Find where the given text appears and provide that cell's center as (x, y) coordinate. 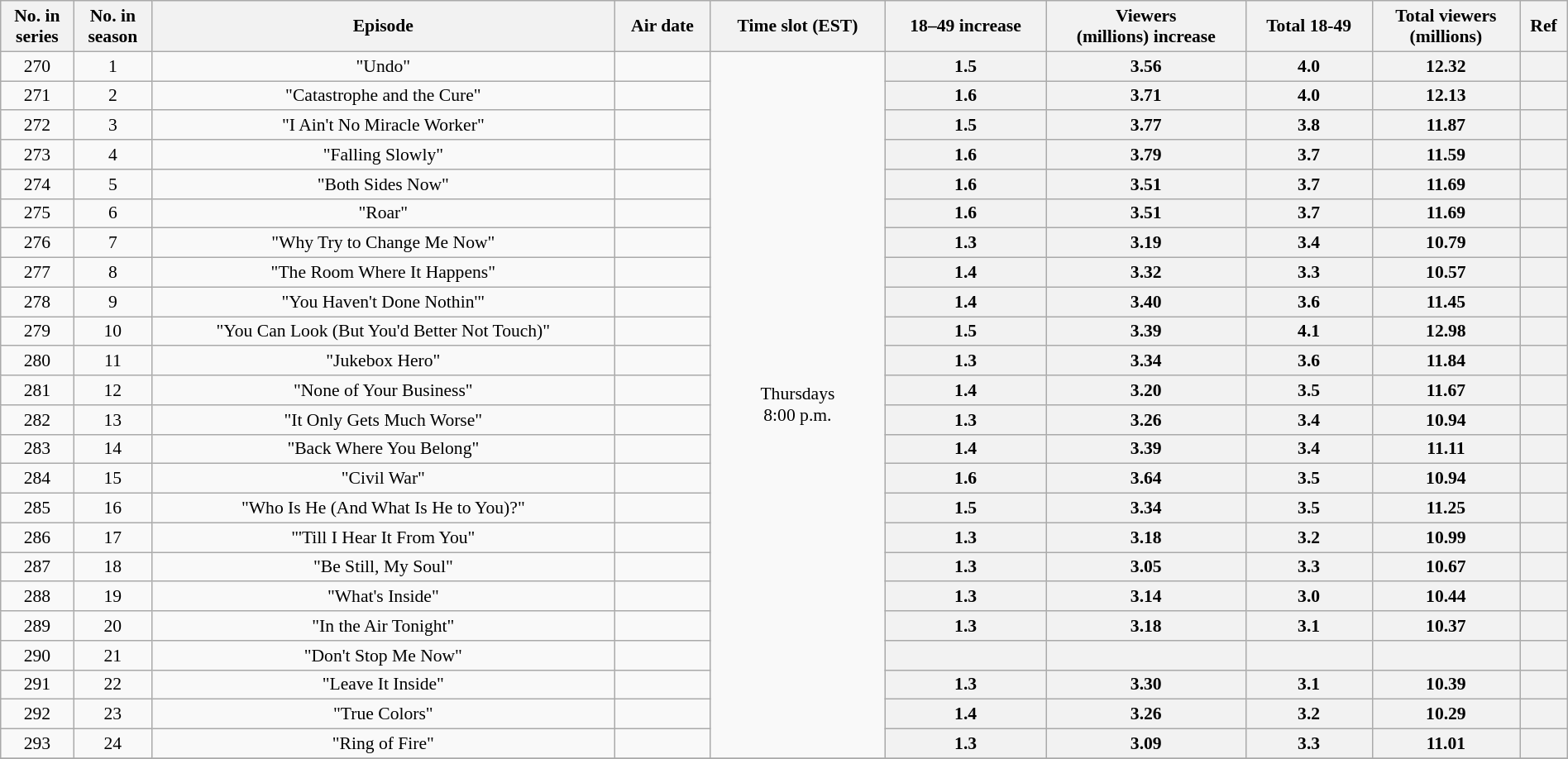
283 (37, 449)
273 (37, 155)
11.84 (1446, 361)
281 (37, 390)
"Both Sides Now" (384, 184)
2 (112, 96)
"Undo" (384, 66)
284 (37, 479)
12.13 (1446, 96)
10.37 (1446, 626)
"True Colors" (384, 714)
No. inseries (37, 26)
11.01 (1446, 744)
Viewers(millions) increase (1146, 26)
"Roar" (384, 213)
272 (37, 126)
13 (112, 420)
"Don't Stop Me Now" (384, 656)
293 (37, 744)
"Why Try to Change Me Now" (384, 243)
11 (112, 361)
3.64 (1146, 479)
"Falling Slowly" (384, 155)
3.56 (1146, 66)
280 (37, 361)
3.32 (1146, 273)
"Jukebox Hero" (384, 361)
"I Ain't No Miracle Worker" (384, 126)
Episode (384, 26)
20 (112, 626)
"Be Still, My Soul" (384, 567)
12 (112, 390)
Time slot (EST) (797, 26)
"Back Where You Belong" (384, 449)
"Ring of Fire" (384, 744)
285 (37, 508)
10 (112, 332)
"Leave It Inside" (384, 685)
15 (112, 479)
22 (112, 685)
10.29 (1446, 714)
3.20 (1146, 390)
11.87 (1446, 126)
10.67 (1446, 567)
"In the Air Tonight" (384, 626)
"You Haven't Done Nothin'" (384, 302)
3.77 (1146, 126)
287 (37, 567)
3.8 (1308, 126)
277 (37, 273)
Total viewers(millions) (1446, 26)
275 (37, 213)
279 (37, 332)
18 (112, 567)
12.98 (1446, 332)
3.79 (1146, 155)
Air date (662, 26)
3.40 (1146, 302)
"What's Inside" (384, 597)
278 (37, 302)
"None of Your Business" (384, 390)
Total 18-49 (1308, 26)
23 (112, 714)
4 (112, 155)
"Catastrophe and the Cure" (384, 96)
270 (37, 66)
9 (112, 302)
"It Only Gets Much Worse" (384, 420)
"The Room Where It Happens" (384, 273)
3.09 (1146, 744)
276 (37, 243)
16 (112, 508)
18–49 increase (966, 26)
11.59 (1446, 155)
290 (37, 656)
282 (37, 420)
"'Till I Hear It From You" (384, 537)
3.30 (1146, 685)
11.45 (1446, 302)
286 (37, 537)
"Who Is He (And What Is He to You)?" (384, 508)
271 (37, 96)
10.44 (1446, 597)
3 (112, 126)
11.11 (1446, 449)
3.0 (1308, 597)
24 (112, 744)
No. inseason (112, 26)
11.25 (1446, 508)
17 (112, 537)
3.14 (1146, 597)
3.05 (1146, 567)
291 (37, 685)
3.19 (1146, 243)
11.67 (1446, 390)
10.79 (1446, 243)
10.39 (1446, 685)
"You Can Look (But You'd Better Not Touch)" (384, 332)
19 (112, 597)
5 (112, 184)
4.1 (1308, 332)
274 (37, 184)
288 (37, 597)
Ref (1544, 26)
10.57 (1446, 273)
289 (37, 626)
21 (112, 656)
"Civil War" (384, 479)
14 (112, 449)
8 (112, 273)
6 (112, 213)
Thursdays8:00 p.m. (797, 405)
1 (112, 66)
12.32 (1446, 66)
292 (37, 714)
7 (112, 243)
3.71 (1146, 96)
10.99 (1446, 537)
